Scan for the cell matching the given text and deliver its (X, Y) coordinate at center. 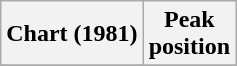
Peakposition (189, 34)
Chart (1981) (72, 34)
